Scan for the cell matching the given text and deliver its (x, y) coordinate at center. 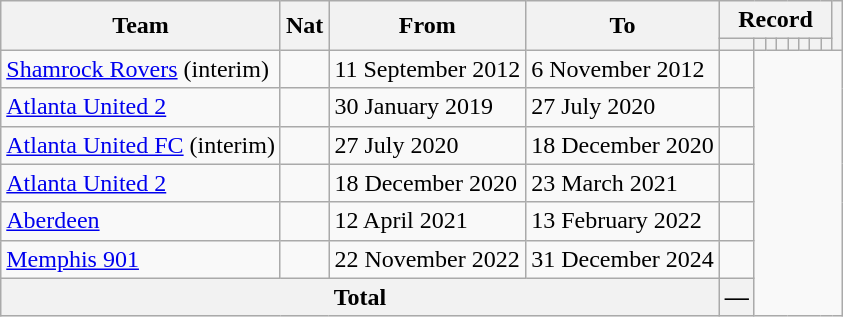
From (428, 26)
To (623, 26)
Atlanta United FC (interim) (141, 145)
— (736, 297)
6 November 2012 (623, 69)
Total (360, 297)
22 November 2022 (428, 259)
13 February 2022 (623, 221)
30 January 2019 (428, 107)
11 September 2012 (428, 69)
Shamrock Rovers (interim) (141, 69)
Team (141, 26)
23 March 2021 (623, 183)
Record (775, 20)
Memphis 901 (141, 259)
Aberdeen (141, 221)
Nat (304, 26)
12 April 2021 (428, 221)
31 December 2024 (623, 259)
